Return [x, y] of the center of cell containing provided text 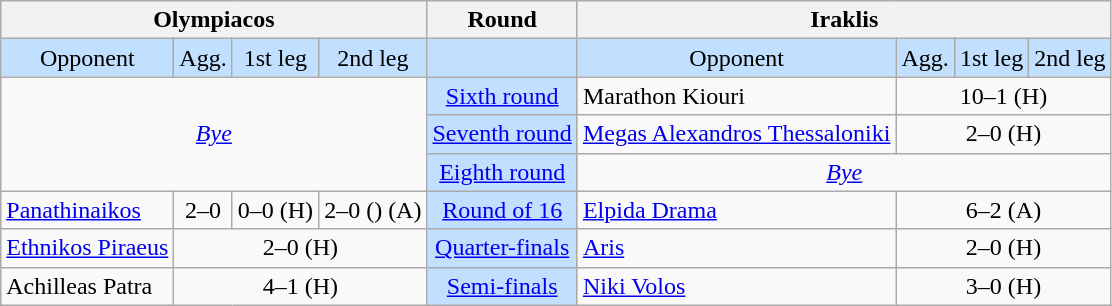
0–0 (H) [275, 210]
Sixth round [502, 96]
Seventh round [502, 134]
2–0 () (A) [373, 210]
Iraklis [844, 20]
10–1 (H) [1004, 96]
Panathinaikos [88, 210]
Megas Alexandros Thessaloniki [736, 134]
Eighth round [502, 172]
Semi-finals [502, 286]
Aris [736, 248]
3–0 (H) [1004, 286]
Elpida Drama [736, 210]
Ethnikos Piraeus [88, 248]
Marathon Kiouri [736, 96]
Round [502, 20]
Quarter-finals [502, 248]
2–0 [203, 210]
Niki Volos [736, 286]
6–2 (A) [1004, 210]
Olympiacos [214, 20]
Achilleas Patra [88, 286]
Round of 16 [502, 210]
4–1 (H) [300, 286]
